From the cell containing the given text, extract its center point as (X, Y) coordinate. 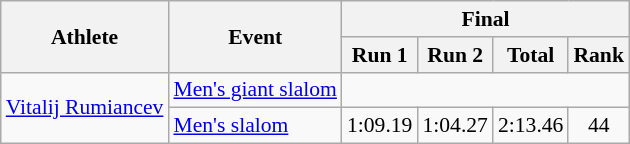
Rank (598, 55)
1:09.19 (380, 126)
Athlete (85, 36)
Event (255, 36)
Men's giant slalom (255, 90)
Vitalij Rumiancev (85, 108)
Run 2 (454, 55)
44 (598, 126)
2:13.46 (530, 126)
Final (486, 19)
Total (530, 55)
Run 1 (380, 55)
1:04.27 (454, 126)
Men's slalom (255, 126)
